Pinpoint the cell where the given text exists, returning its (x, y) midpoint coordinate. 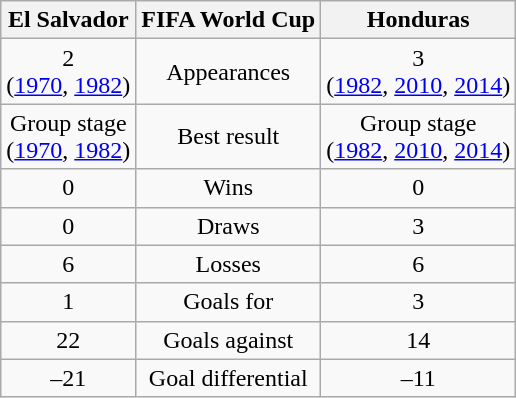
FIFA World Cup (228, 20)
Best result (228, 136)
Group stage(1982, 2010, 2014) (418, 136)
3(1982, 2010, 2014) (418, 72)
22 (68, 340)
Appearances (228, 72)
Honduras (418, 20)
Wins (228, 188)
Goal differential (228, 378)
Draws (228, 226)
14 (418, 340)
El Salvador (68, 20)
–11 (418, 378)
Losses (228, 264)
Goals against (228, 340)
2(1970, 1982) (68, 72)
1 (68, 302)
Group stage(1970, 1982) (68, 136)
–21 (68, 378)
Goals for (228, 302)
